Find where the given text appears and provide that cell's center as [x, y] coordinate. 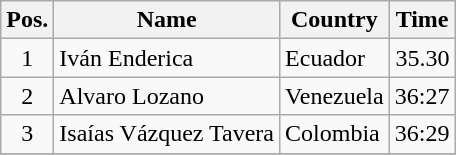
Alvaro Lozano [167, 96]
1 [28, 58]
2 [28, 96]
3 [28, 134]
Colombia [335, 134]
Iván Enderica [167, 58]
36:29 [422, 134]
Ecuador [335, 58]
Pos. [28, 20]
36:27 [422, 96]
35.30 [422, 58]
Country [335, 20]
Name [167, 20]
Isaías Vázquez Tavera [167, 134]
Time [422, 20]
Venezuela [335, 96]
